Scan for the cell matching the given text and deliver its [x, y] coordinate at center. 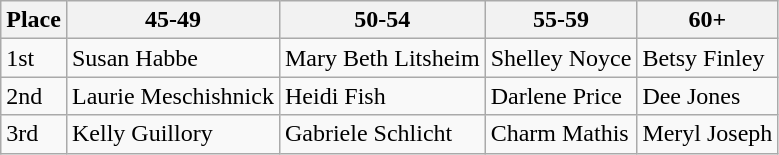
Laurie Meschishnick [172, 96]
Kelly Guillory [172, 134]
3rd [34, 134]
Heidi Fish [382, 96]
1st [34, 58]
Susan Habbe [172, 58]
2nd [34, 96]
Dee Jones [708, 96]
Betsy Finley [708, 58]
60+ [708, 20]
Charm Mathis [561, 134]
Darlene Price [561, 96]
Shelley Noyce [561, 58]
Gabriele Schlicht [382, 134]
45-49 [172, 20]
Meryl Joseph [708, 134]
Mary Beth Litsheim [382, 58]
50-54 [382, 20]
55-59 [561, 20]
Place [34, 20]
